From the cell containing the given text, extract its center point as [X, Y] coordinate. 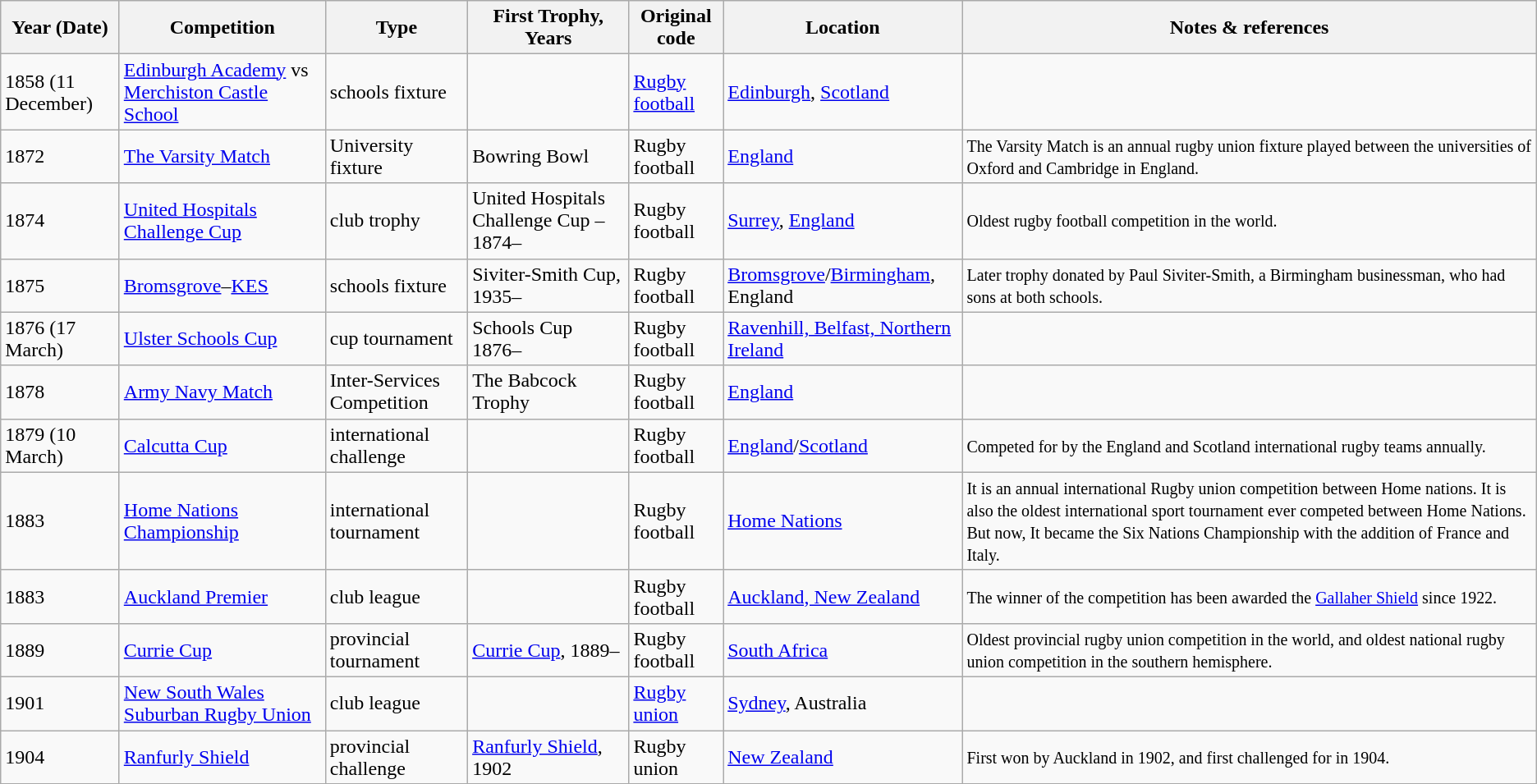
Bromsgrove–KES [222, 286]
international challenge [396, 445]
Siviter-Smith Cup, 1935– [548, 286]
The winner of the competition has been awarded the Gallaher Shield since 1922. [1250, 596]
Army Navy Match [222, 392]
Currie Cup, 1889– [548, 650]
provincial tournament [396, 650]
Home Nations [842, 520]
Competition [222, 28]
international tournament [396, 520]
Schools Cup 1876– [548, 338]
Notes & references [1250, 28]
Competed for by the England and Scotland international rugby teams annually. [1250, 445]
Ranfurly Shield, 1902 [548, 757]
Ulster Schools Cup [222, 338]
1889 [61, 650]
United Hospitals Challenge Cup – 1874– [548, 221]
Auckland, New Zealand [842, 596]
England/Scotland [842, 445]
1901 [61, 703]
Home Nations Championship [222, 520]
United Hospitals Challenge Cup [222, 221]
Original code [677, 28]
1879 (10 March) [61, 445]
Bowring Bowl [548, 156]
Ravenhill, Belfast, Northern Ireland [842, 338]
Auckland Premier [222, 596]
1875 [61, 286]
Oldest provincial rugby union competition in the world, and oldest national rugby union competition in the southern hemisphere. [1250, 650]
1858 (11 December) [61, 92]
1878 [61, 392]
1874 [61, 221]
Sydney, Australia [842, 703]
1876 (17 March) [61, 338]
First won by Auckland in 1902, and first challenged for in 1904. [1250, 757]
Bromsgrove/Birmingham, England [842, 286]
The Varsity Match is an annual rugby union fixture played between the universities of Oxford and Cambridge in England. [1250, 156]
Type [396, 28]
Edinburgh Academy vs Merchiston Castle School [222, 92]
provincial challenge [396, 757]
The Babcock Trophy [548, 392]
cup tournament [396, 338]
Later trophy donated by Paul Siviter-Smith, a Birmingham businessman, who had sons at both schools. [1250, 286]
Ranfurly Shield [222, 757]
First Trophy,Years [548, 28]
University fixture [396, 156]
Currie Cup [222, 650]
New Zealand [842, 757]
club trophy [396, 221]
Year (Date) [61, 28]
Edinburgh, Scotland [842, 92]
Inter-Services Competition [396, 392]
New South Wales Suburban Rugby Union [222, 703]
Calcutta Cup [222, 445]
Location [842, 28]
The Varsity Match [222, 156]
Oldest rugby football competition in the world. [1250, 221]
Surrey, England [842, 221]
1904 [61, 757]
1872 [61, 156]
South Africa [842, 650]
